Return the (X, Y) coordinate for the center point of the cell that contains the specified text.  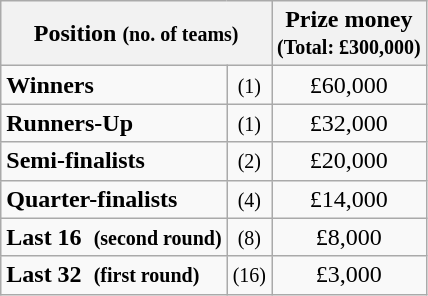
(16) (249, 275)
£8,000 (350, 237)
Winners (114, 85)
(8) (249, 237)
£32,000 (350, 123)
£60,000 (350, 85)
Runners-Up (114, 123)
£20,000 (350, 161)
£14,000 (350, 199)
£3,000 (350, 275)
Prize money(Total: £300,000) (350, 34)
(2) (249, 161)
Semi-finalists (114, 161)
Last 16 (second round) (114, 237)
Position (no. of teams) (136, 34)
(4) (249, 199)
Last 32 (first round) (114, 275)
Quarter-finalists (114, 199)
